Provide the [X, Y] coordinate of the cell's center where the given text is located.  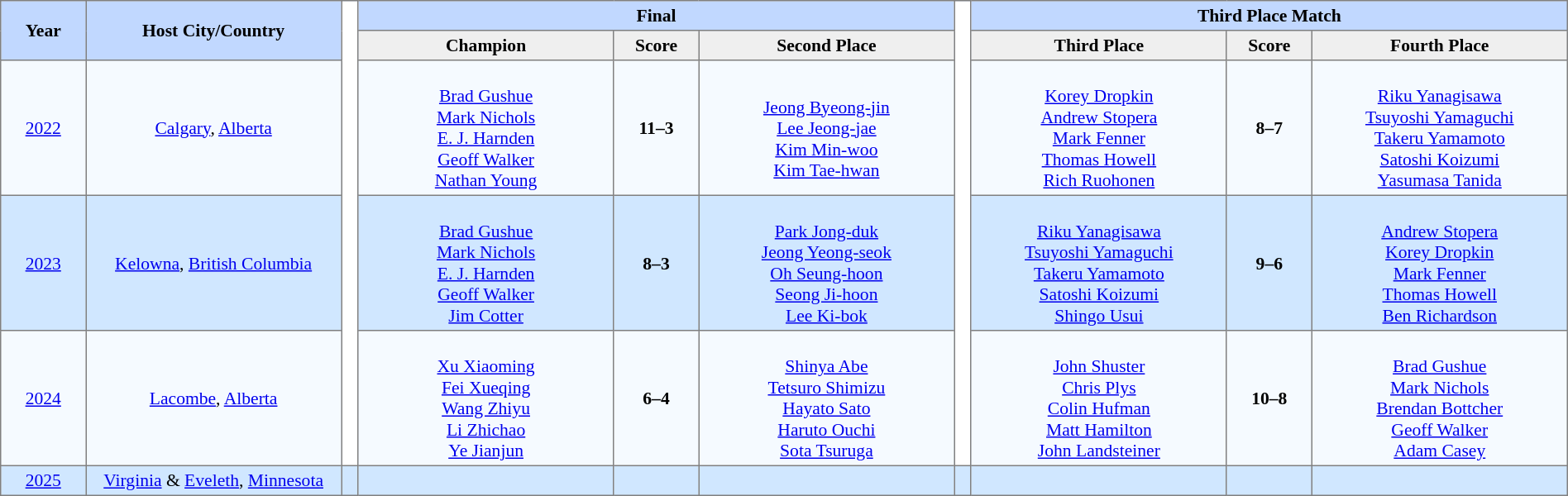
Final [657, 16]
Brad GushueMark NicholsE. J. HarndenGeoff WalkerNathan Young [486, 128]
Host City/Country [213, 31]
Third Place [1098, 45]
Andrew StoperaKorey DropkinMark FennerThomas HowellBen Richardson [1439, 263]
John ShusterChris PlysColin HufmanMatt HamiltonJohn Landsteiner [1098, 398]
Xu XiaomingFei XueqingWang ZhiyuLi ZhichaoYe Jianjun [486, 398]
2022 [43, 128]
8–3 [657, 263]
Calgary, Alberta [213, 128]
Shinya AbeTetsuro ShimizuHayato SatoHaruto OuchiSota Tsuruga [827, 398]
Brad GushueMark NicholsE. J. HarndenGeoff WalkerJim Cotter [486, 263]
6–4 [657, 398]
9–6 [1269, 263]
Second Place [827, 45]
Fourth Place [1439, 45]
11–3 [657, 128]
2025 [43, 480]
Jeong Byeong-jinLee Jeong-jaeKim Min-wooKim Tae-hwan [827, 128]
Third Place Match [1269, 16]
Korey DropkinAndrew StoperaMark FennerThomas HowellRich Ruohonen [1098, 128]
10–8 [1269, 398]
8–7 [1269, 128]
Park Jong-dukJeong Yeong-seokOh Seung-hoonSeong Ji-hoonLee Ki-bok [827, 263]
Year [43, 31]
2024 [43, 398]
2023 [43, 263]
Virginia & Eveleth, Minnesota [213, 480]
Champion [486, 45]
Riku Yanagisawa Tsuyoshi YamaguchiTakeru YamamotoSatoshi KoizumiYasumasa Tanida [1439, 128]
Kelowna, British Columbia [213, 263]
Riku Yanagisawa Tsuyoshi YamaguchiTakeru YamamotoSatoshi KoizumiShingo Usui [1098, 263]
Brad GushueMark NicholsBrendan BottcherGeoff WalkerAdam Casey [1439, 398]
Lacombe, Alberta [213, 398]
